Locate the cell with the specified text and output its [X, Y] center coordinate. 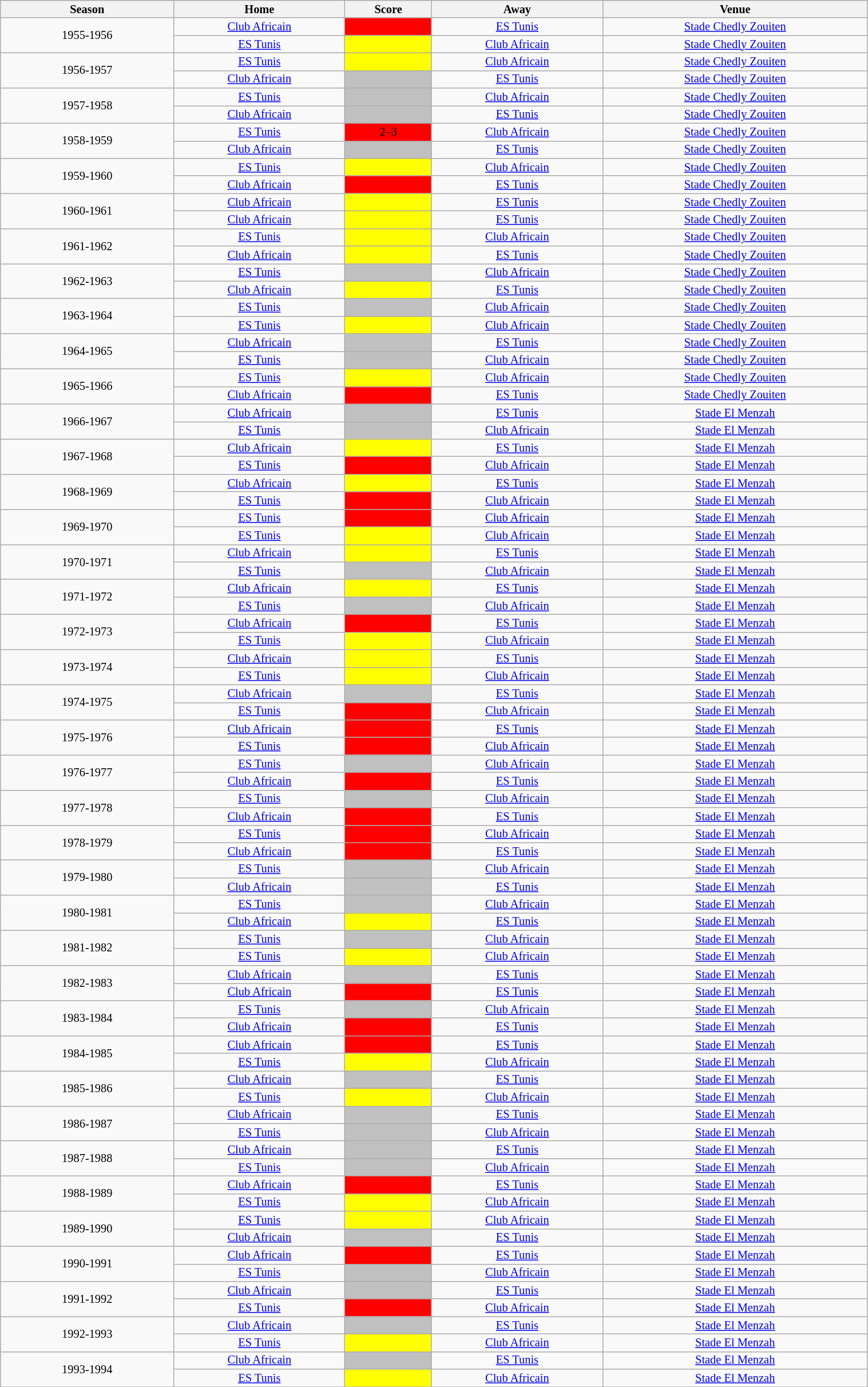
Score [389, 9]
1962-1963 [87, 280]
1960-1961 [87, 211]
1971-1972 [87, 596]
1974-1975 [87, 702]
1968-1969 [87, 491]
1980-1981 [87, 912]
Season [87, 9]
1981-1982 [87, 948]
1970-1971 [87, 562]
1977-1978 [87, 807]
1965-1966 [87, 386]
1957-1958 [87, 105]
1984-1985 [87, 1053]
Home [260, 9]
1991-1992 [87, 1298]
1964-1965 [87, 351]
2–3 [389, 132]
1983-1984 [87, 1018]
1985-1986 [87, 1088]
1958-1959 [87, 141]
1989-1990 [87, 1228]
Away [517, 9]
1976-1977 [87, 773]
1988-1989 [87, 1193]
1975-1976 [87, 737]
1959-1960 [87, 175]
1982-1983 [87, 982]
1956-1957 [87, 70]
1973-1974 [87, 667]
1955-1956 [87, 35]
1978-1979 [87, 843]
1992-1993 [87, 1334]
Venue [735, 9]
1966-1967 [87, 421]
1963-1964 [87, 316]
1961-1962 [87, 246]
1990-1991 [87, 1264]
1987-1988 [87, 1159]
1967-1968 [87, 457]
1986-1987 [87, 1123]
1972-1973 [87, 632]
1993-1994 [87, 1369]
1969-1970 [87, 527]
1979-1980 [87, 877]
